Output the [X, Y] coordinate of the center of the cell containing the given text.  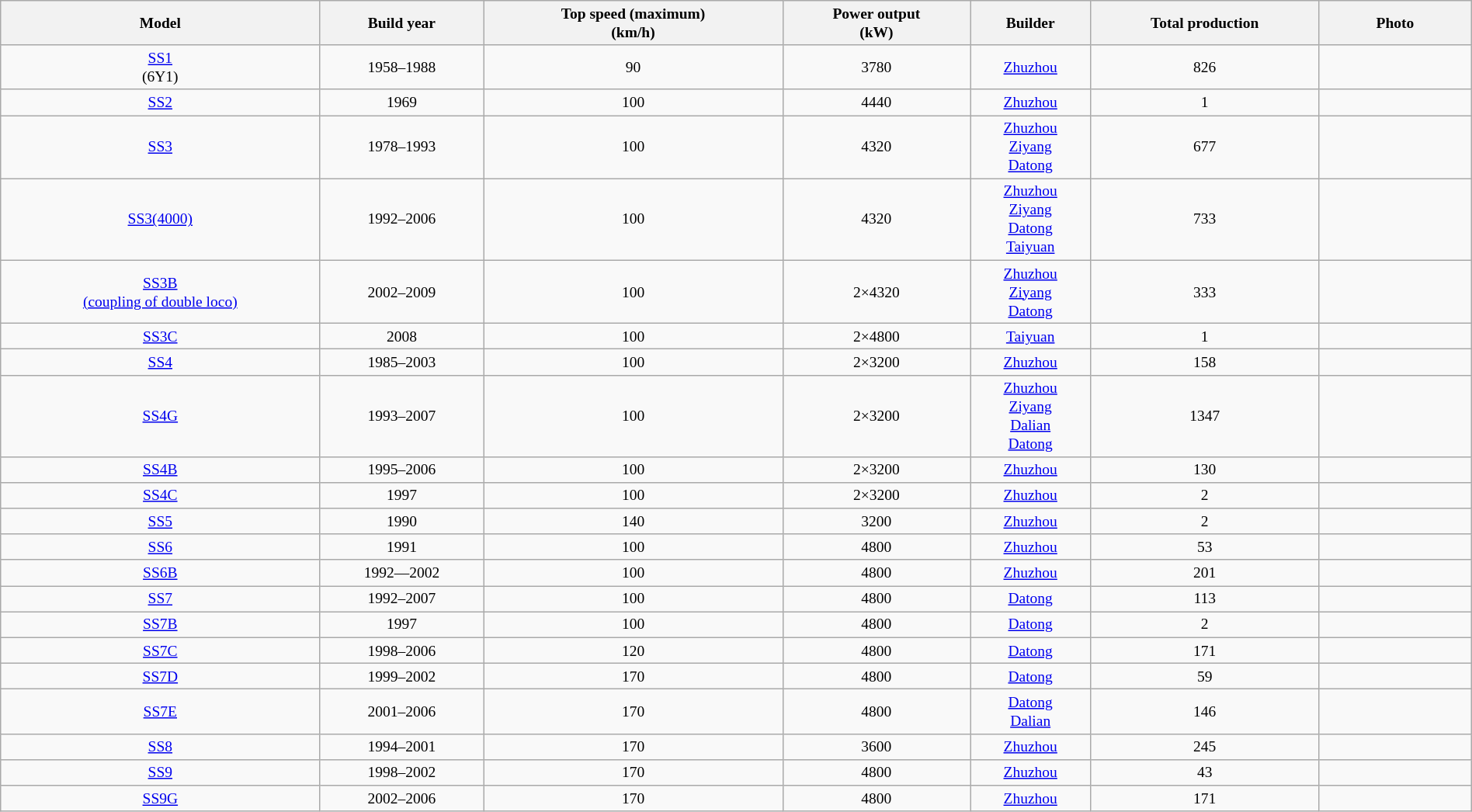
SS7D [160, 677]
1992–2006 [402, 219]
3200 [876, 522]
333 [1205, 292]
1992–2007 [402, 599]
1978–1993 [402, 147]
3600 [876, 747]
1994–2001 [402, 747]
2×4320 [876, 292]
SS2 [160, 102]
SS9 [160, 772]
SS4C [160, 495]
SS6B [160, 573]
59 [1205, 677]
DatongDalian [1031, 711]
53 [1205, 547]
SS7C [160, 651]
130 [1205, 469]
SS9G [160, 798]
90 [634, 67]
113 [1205, 599]
245 [1205, 747]
146 [1205, 711]
Total production [1205, 23]
1990 [402, 522]
1995–2006 [402, 469]
SS7B [160, 624]
1993–2007 [402, 416]
1991 [402, 547]
SS5 [160, 522]
1969 [402, 102]
140 [634, 522]
677 [1205, 147]
1998–2006 [402, 651]
120 [634, 651]
Power output (kW) [876, 23]
43 [1205, 772]
3780 [876, 67]
Build year [402, 23]
1347 [1205, 416]
SS3C [160, 335]
SS4B [160, 469]
ZhuzhouZiyangDatongTaiyuan [1031, 219]
158 [1205, 362]
1992—2002 [402, 573]
SS4 [160, 362]
733 [1205, 219]
1985–2003 [402, 362]
2002–2009 [402, 292]
Builder [1031, 23]
SS3 [160, 147]
2×4800 [876, 335]
SS7 [160, 599]
2002–2006 [402, 798]
Top speed (maximum) (km/h) [634, 23]
826 [1205, 67]
Model [160, 23]
SS1(6Y1) [160, 67]
SS3(4000) [160, 219]
1998–2002 [402, 772]
SS6 [160, 547]
4440 [876, 102]
2008 [402, 335]
1999–2002 [402, 677]
SS7E [160, 711]
SS4G [160, 416]
SS8 [160, 747]
SS3B(coupling of double loco) [160, 292]
201 [1205, 573]
ZhuzhouZiyangDalianDatong [1031, 416]
1958–1988 [402, 67]
Taiyuan [1031, 335]
Photo [1394, 23]
2001–2006 [402, 711]
